Locate the cell with the specified text and output its [X, Y] center coordinate. 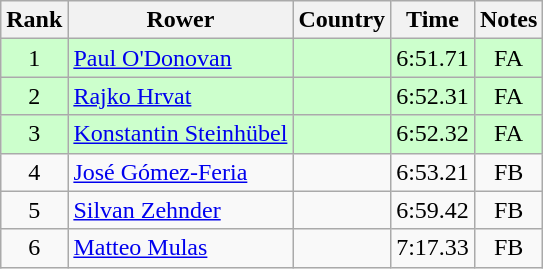
6:59.42 [433, 210]
6:53.21 [433, 172]
4 [34, 172]
3 [34, 134]
Time [433, 20]
7:17.33 [433, 248]
1 [34, 58]
5 [34, 210]
Konstantin Steinhübel [180, 134]
Paul O'Donovan [180, 58]
Notes [508, 20]
6:52.32 [433, 134]
Silvan Zehnder [180, 210]
José Gómez-Feria [180, 172]
Matteo Mulas [180, 248]
6:52.31 [433, 96]
6 [34, 248]
Rower [180, 20]
Rajko Hrvat [180, 96]
2 [34, 96]
6:51.71 [433, 58]
Rank [34, 20]
Country [342, 20]
